Scan for the cell matching the given text and deliver its [x, y] coordinate at center. 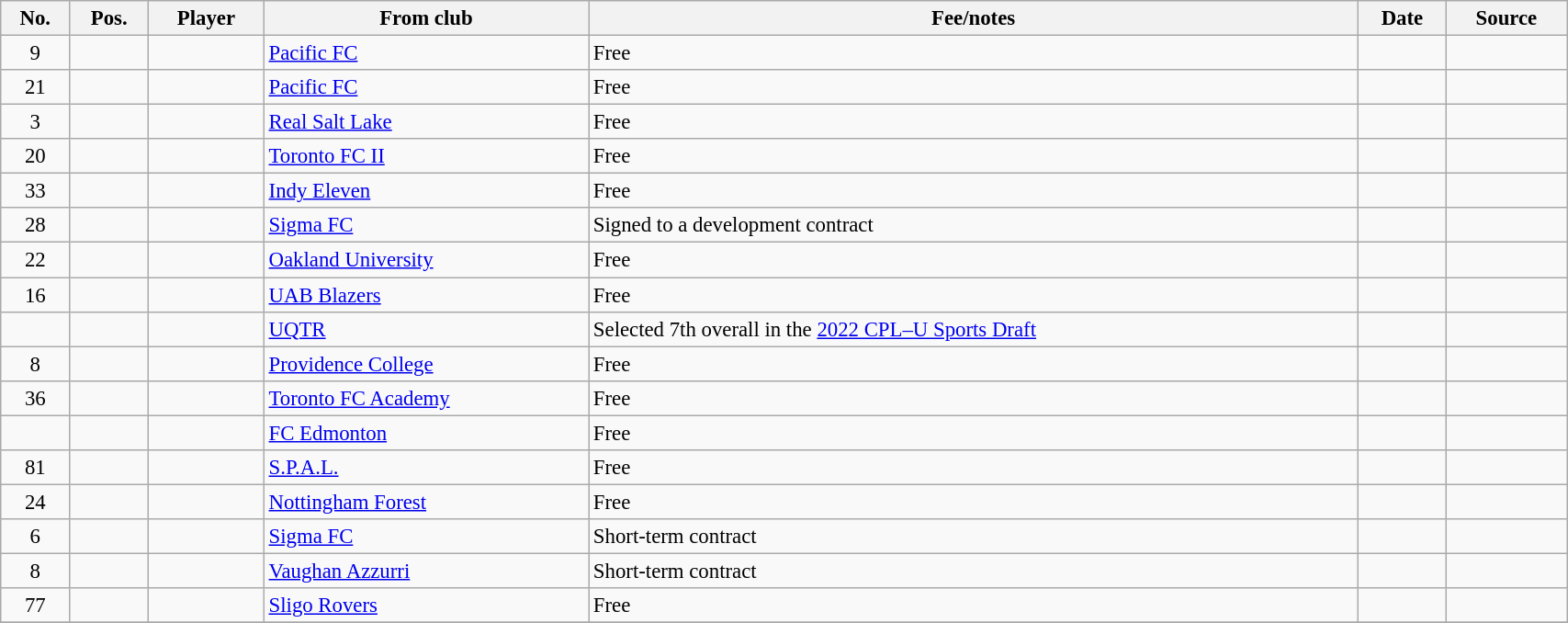
Indy Eleven [426, 191]
Player [207, 18]
6 [35, 537]
S.P.A.L. [426, 468]
Toronto FC Academy [426, 398]
36 [35, 398]
FC Edmonton [426, 433]
Toronto FC II [426, 156]
9 [35, 53]
Nottingham Forest [426, 502]
Fee/notes [974, 18]
Source [1506, 18]
77 [35, 606]
16 [35, 295]
Signed to a development contract [974, 225]
UAB Blazers [426, 295]
Sligo Rovers [426, 606]
24 [35, 502]
22 [35, 260]
Providence College [426, 364]
28 [35, 225]
81 [35, 468]
Pos. [109, 18]
20 [35, 156]
Date [1403, 18]
Oakland University [426, 260]
Vaughan Azzurri [426, 571]
33 [35, 191]
3 [35, 122]
UQTR [426, 329]
From club [426, 18]
21 [35, 87]
Selected 7th overall in the 2022 CPL–U Sports Draft [974, 329]
No. [35, 18]
Real Salt Lake [426, 122]
